Pinpoint the cell where the given text exists, returning its [X, Y] midpoint coordinate. 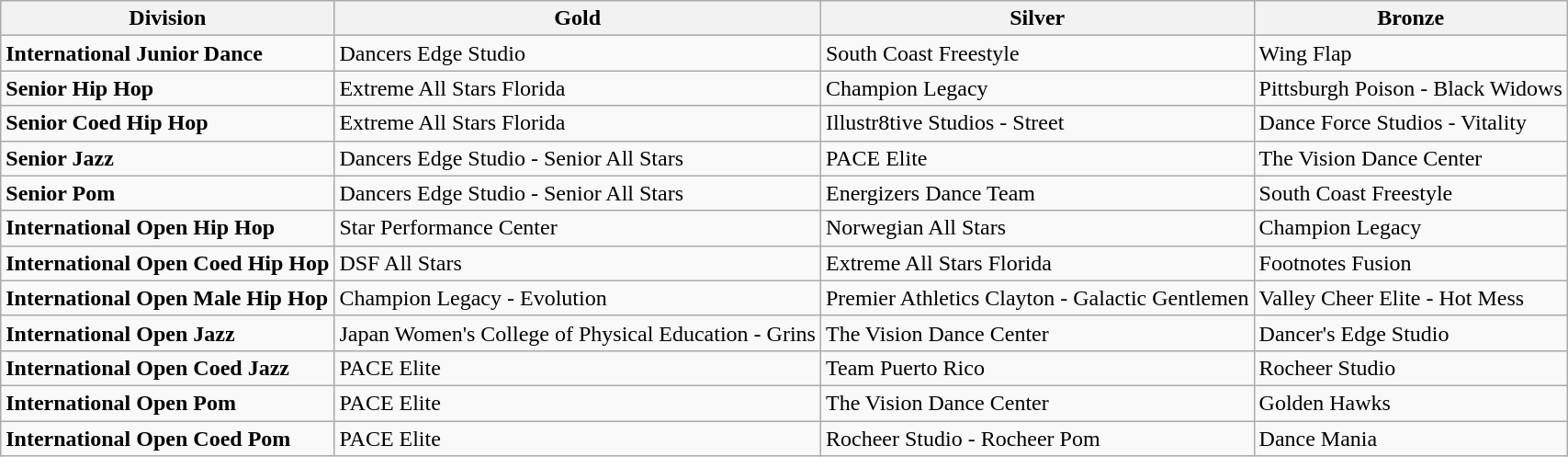
Pittsburgh Poison - Black Widows [1411, 88]
Japan Women's College of Physical Education - Grins [578, 333]
International Open Male Hip Hop [167, 298]
Champion Legacy - Evolution [578, 298]
Rocheer Studio [1411, 368]
International Open Coed Jazz [167, 368]
International Open Coed Hip Hop [167, 263]
Dance Mania [1411, 439]
Dance Force Studios - Vitality [1411, 123]
Wing Flap [1411, 53]
Division [167, 18]
Footnotes Fusion [1411, 263]
Dancers Edge Studio [578, 53]
Star Performance Center [578, 228]
International Open Jazz [167, 333]
Valley Cheer Elite - Hot Mess [1411, 298]
International Junior Dance [167, 53]
Rocheer Studio - Rocheer Pom [1037, 439]
Dancer's Edge Studio [1411, 333]
Illustr8tive Studios - Street [1037, 123]
Team Puerto Rico [1037, 368]
International Open Coed Pom [167, 439]
Senior Pom [167, 193]
Norwegian All Stars [1037, 228]
Senior Hip Hop [167, 88]
DSF All Stars [578, 263]
Energizers Dance Team [1037, 193]
Premier Athletics Clayton - Galactic Gentlemen [1037, 298]
Senior Jazz [167, 158]
Golden Hawks [1411, 403]
Senior Coed Hip Hop [167, 123]
Gold [578, 18]
Bronze [1411, 18]
International Open Hip Hop [167, 228]
Silver [1037, 18]
International Open Pom [167, 403]
